Scan for the cell matching the given text and deliver its (x, y) coordinate at center. 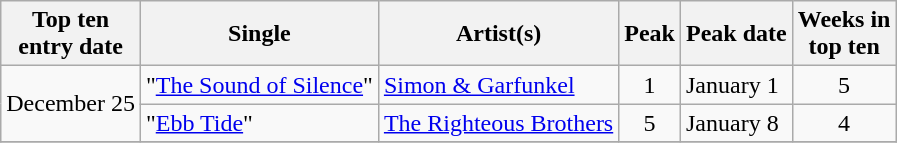
"The Sound of Silence" (259, 85)
Top tenentry date (71, 34)
1 (650, 85)
Weeks intop ten (844, 34)
January 8 (736, 123)
"Ebb Tide" (259, 123)
Single (259, 34)
Peak (650, 34)
Simon & Garfunkel (498, 85)
Artist(s) (498, 34)
4 (844, 123)
December 25 (71, 104)
Peak date (736, 34)
January 1 (736, 85)
The Righteous Brothers (498, 123)
